Return the (X, Y) coordinate for the center point of the cell that contains the specified text.  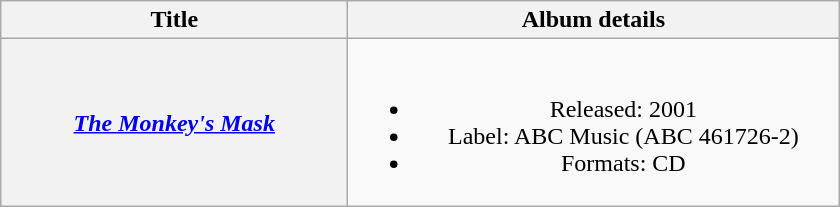
Released: 2001Label: ABC Music (ABC 461726-2)Formats: CD (594, 122)
Title (174, 20)
Album details (594, 20)
The Monkey's Mask (174, 122)
